Pinpoint the cell where the given text exists, returning its [X, Y] midpoint coordinate. 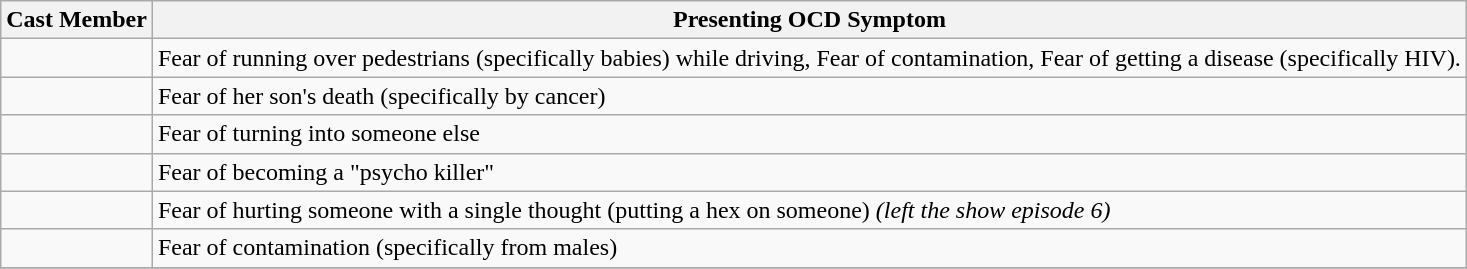
Fear of running over pedestrians (specifically babies) while driving, Fear of contamination, Fear of getting a disease (specifically HIV). [809, 58]
Cast Member [77, 20]
Fear of hurting someone with a single thought (putting a hex on someone) (left the show episode 6) [809, 210]
Fear of becoming a "psycho killer" [809, 172]
Fear of turning into someone else [809, 134]
Fear of her son's death (specifically by cancer) [809, 96]
Presenting OCD Symptom [809, 20]
Fear of contamination (specifically from males) [809, 248]
